Identify which cell holds the provided text, then report its (x, y) central coordinate. 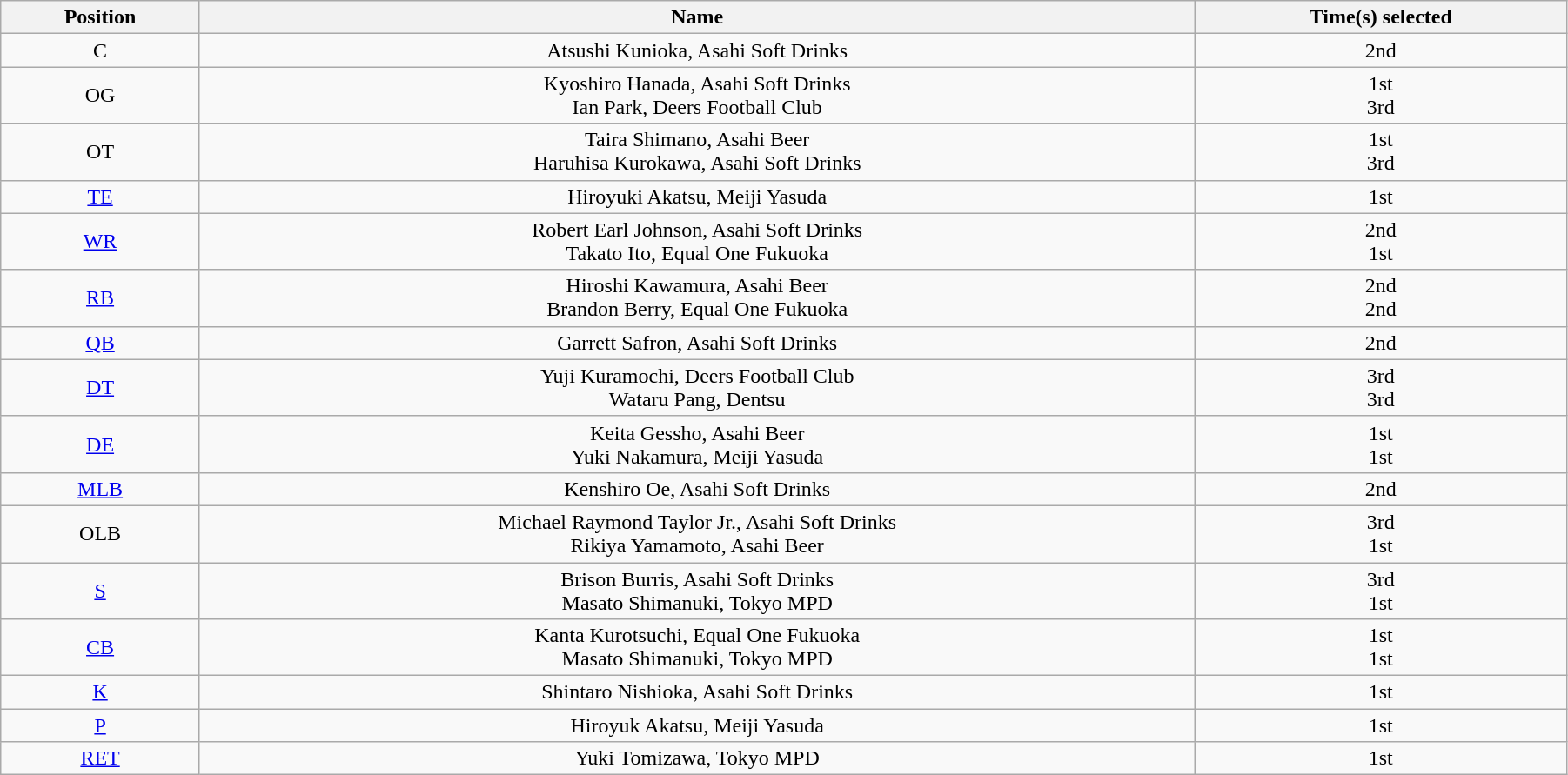
Atsushi Kunioka, Asahi Soft Drinks (697, 50)
Position (101, 17)
QB (101, 343)
Yuji Kuramochi, Deers Football ClubWataru Pang, Dentsu (697, 388)
Brison Burris, Asahi Soft DrinksMasato Shimanuki, Tokyo MPD (697, 590)
Hiroyuki Akatsu, Meiji Yasuda (697, 197)
Kyoshiro Hanada, Asahi Soft DrinksIan Park, Deers Football Club (697, 96)
DE (101, 444)
Hiroyuk Akatsu, Meiji Yasuda (697, 725)
Kenshiro Oe, Asahi Soft Drinks (697, 489)
Keita Gessho, Asahi BeerYuki Nakamura, Meiji Yasuda (697, 444)
2nd1st (1380, 242)
TE (101, 197)
OLB (101, 534)
P (101, 725)
Time(s) selected (1380, 17)
3rd3rd (1380, 388)
Robert Earl Johnson, Asahi Soft DrinksTakato Ito, Equal One Fukuoka (697, 242)
Name (697, 17)
Shintaro Nishioka, Asahi Soft Drinks (697, 692)
Taira Shimano, Asahi BeerHaruhisa Kurokawa, Asahi Soft Drinks (697, 151)
OT (101, 151)
RET (101, 758)
DT (101, 388)
Kanta Kurotsuchi, Equal One FukuokaMasato Shimanuki, Tokyo MPD (697, 647)
OG (101, 96)
WR (101, 242)
2nd2nd (1380, 297)
C (101, 50)
Hiroshi Kawamura, Asahi BeerBrandon Berry, Equal One Fukuoka (697, 297)
Yuki Tomizawa, Tokyo MPD (697, 758)
Michael Raymond Taylor Jr., Asahi Soft DrinksRikiya Yamamoto, Asahi Beer (697, 534)
RB (101, 297)
S (101, 590)
Garrett Safron, Asahi Soft Drinks (697, 343)
MLB (101, 489)
CB (101, 647)
K (101, 692)
